Scan for the cell matching the given text and deliver its (x, y) coordinate at center. 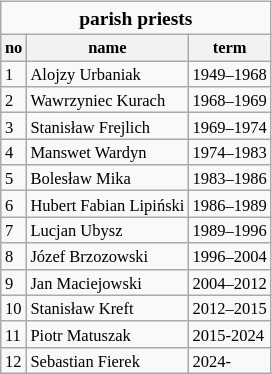
Józef Brzozowski (107, 256)
Stanisław Frejlich (107, 126)
1969–1974 (229, 126)
9 (14, 282)
1968–1969 (229, 100)
no (14, 48)
6 (14, 204)
Manswet Wardyn (107, 152)
parish priests (136, 18)
Hubert Fabian Lipiński (107, 204)
2004–2012 (229, 282)
term (229, 48)
Lucjan Ubysz (107, 230)
11 (14, 334)
10 (14, 308)
4 (14, 152)
Wawrzyniec Kurach (107, 100)
12 (14, 360)
Jan Maciejowski (107, 282)
2024- (229, 360)
1996–2004 (229, 256)
1949–1968 (229, 74)
Piotr Matuszak (107, 334)
1974–1983 (229, 152)
Alojzy Urbaniak (107, 74)
2015-2024 (229, 334)
5 (14, 178)
7 (14, 230)
name (107, 48)
3 (14, 126)
2012–2015 (229, 308)
1983–1986 (229, 178)
Stanisław Kreft (107, 308)
8 (14, 256)
Sebastian Fierek (107, 360)
2 (14, 100)
1 (14, 74)
1986–1989 (229, 204)
1989–1996 (229, 230)
Bolesław Mika (107, 178)
